From the cell containing the given text, extract its center point as [X, Y] coordinate. 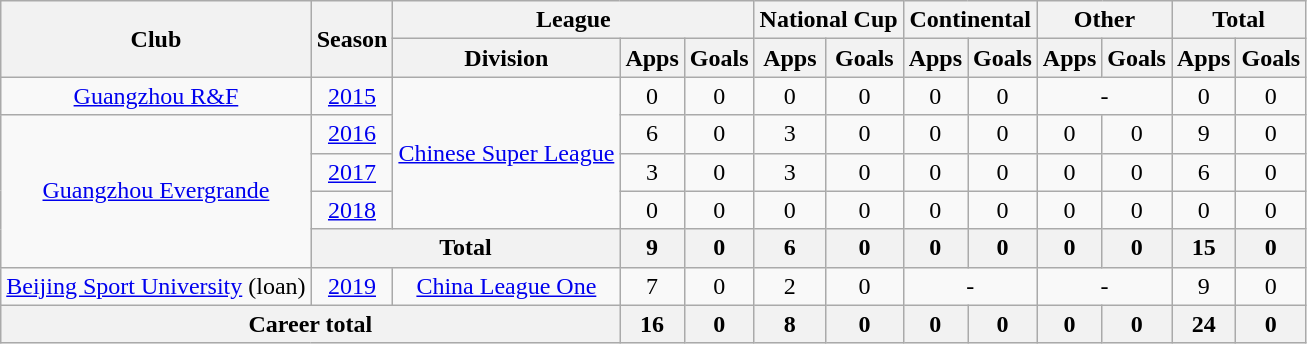
24 [1204, 324]
2017 [352, 172]
Guangzhou R&F [156, 96]
Guangzhou Evergrande [156, 191]
2018 [352, 210]
2 [790, 286]
Season [352, 39]
Other [1104, 20]
2016 [352, 134]
National Cup [828, 20]
16 [652, 324]
15 [1204, 248]
Career total [310, 324]
China League One [506, 286]
League [574, 20]
Continental [970, 20]
Beijing Sport University (loan) [156, 286]
7 [652, 286]
Chinese Super League [506, 153]
Club [156, 39]
8 [790, 324]
2015 [352, 96]
2019 [352, 286]
Division [506, 58]
